Output the (X, Y) coordinate of the center of the cell containing the given text.  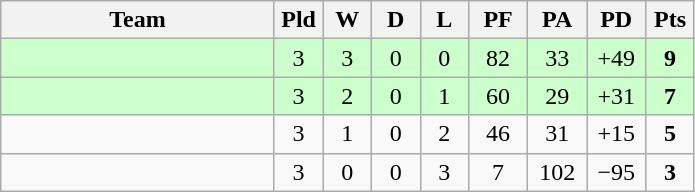
5 (670, 134)
9 (670, 58)
PF (498, 20)
82 (498, 58)
L (444, 20)
Pts (670, 20)
33 (558, 58)
PA (558, 20)
60 (498, 96)
+49 (616, 58)
−95 (616, 172)
46 (498, 134)
D (396, 20)
Pld (298, 20)
29 (558, 96)
Team (138, 20)
PD (616, 20)
102 (558, 172)
+15 (616, 134)
W (348, 20)
31 (558, 134)
+31 (616, 96)
